Capture the cell that displays the provided text and extract its [x, y] central coordinate. 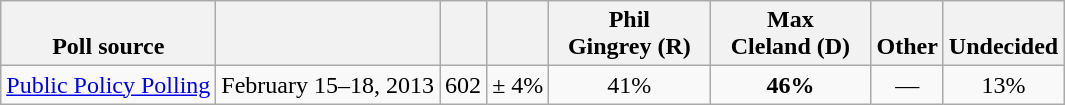
Undecided [1003, 34]
602 [464, 85]
± 4% [518, 85]
46% [790, 85]
41% [630, 85]
13% [1003, 85]
PhilGingrey (R) [630, 34]
Poll source [108, 34]
February 15–18, 2013 [328, 85]
Other [907, 34]
Public Policy Polling [108, 85]
— [907, 85]
MaxCleland (D) [790, 34]
